Search for the cell housing the specified text and yield its [X, Y] center coordinate. 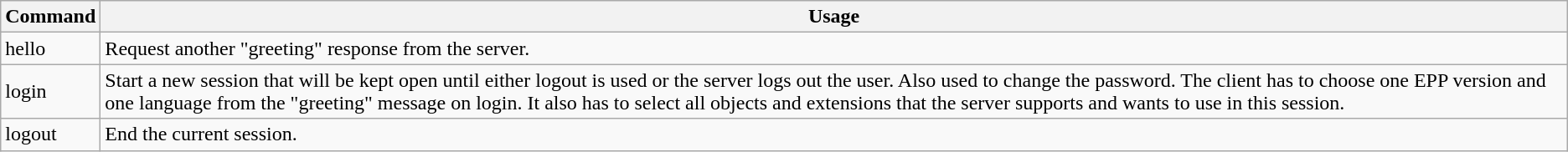
login [50, 92]
Command [50, 17]
Usage [834, 17]
logout [50, 134]
hello [50, 48]
Request another "greeting" response from the server. [834, 48]
End the current session. [834, 134]
